Return the (x, y) coordinate for the center point of the cell that contains the specified text.  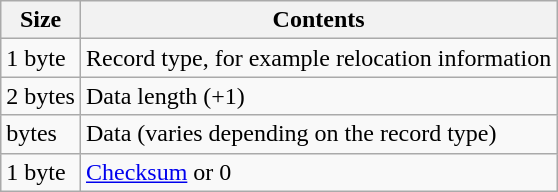
bytes (41, 134)
Contents (318, 20)
Record type, for example relocation information (318, 58)
2 bytes (41, 96)
Checksum or 0 (318, 172)
Data length (+1) (318, 96)
Size (41, 20)
Data (varies depending on the record type) (318, 134)
